Extract the (x, y) coordinate from the center of the cell holding the provided text.  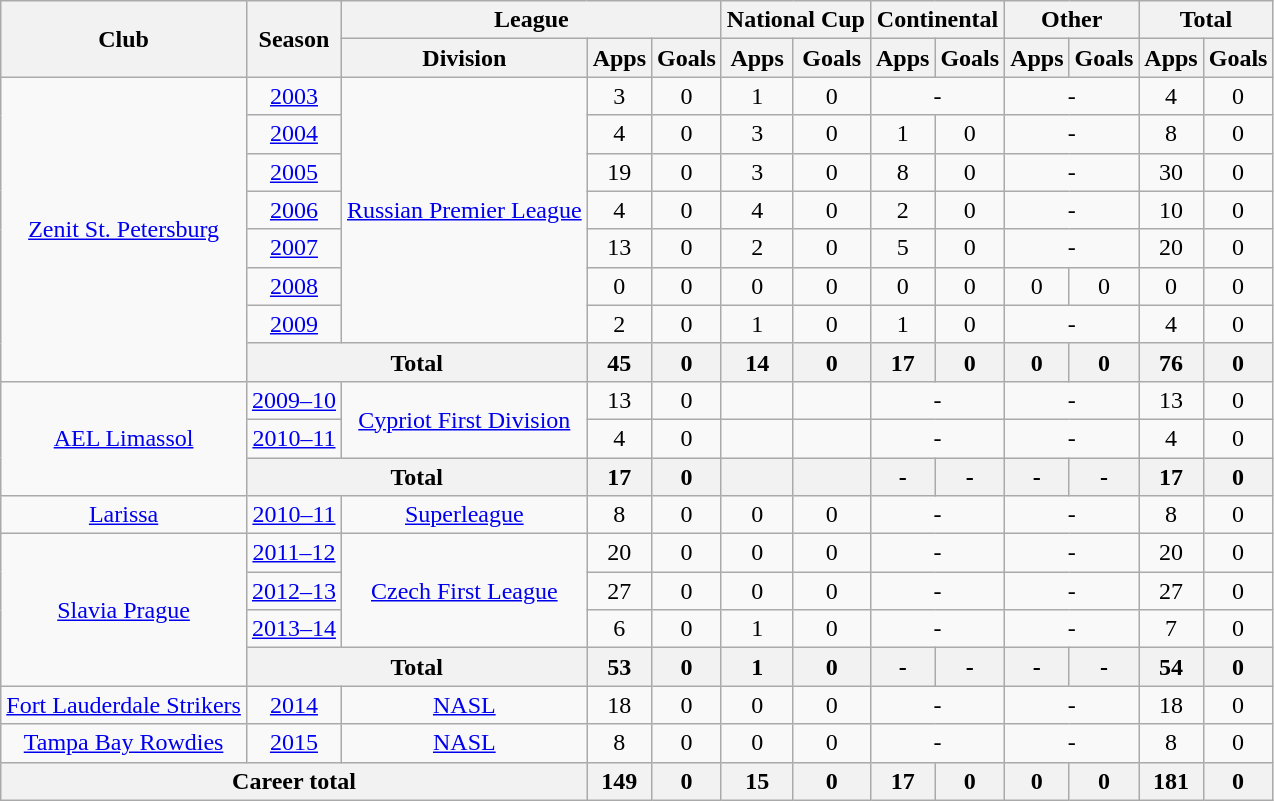
2006 (294, 210)
2009 (294, 324)
181 (1171, 781)
2005 (294, 172)
76 (1171, 362)
54 (1171, 667)
10 (1171, 210)
Czech First League (464, 591)
Career total (294, 781)
14 (757, 362)
2015 (294, 743)
2014 (294, 705)
15 (757, 781)
League (531, 20)
2004 (294, 134)
45 (619, 362)
Club (124, 39)
2012–13 (294, 591)
2007 (294, 248)
19 (619, 172)
Fort Lauderdale Strikers (124, 705)
Division (464, 58)
53 (619, 667)
5 (902, 248)
2011–12 (294, 553)
Continental (937, 20)
Superleague (464, 515)
30 (1171, 172)
Tampa Bay Rowdies (124, 743)
Zenit St. Petersburg (124, 229)
2003 (294, 96)
Cypriot First Division (464, 419)
AEL Limassol (124, 438)
Other (1072, 20)
7 (1171, 629)
Slavia Prague (124, 610)
Larissa (124, 515)
Russian Premier League (464, 210)
149 (619, 781)
2009–10 (294, 400)
Season (294, 39)
2013–14 (294, 629)
2008 (294, 286)
National Cup (796, 20)
6 (619, 629)
